Pinpoint the cell where the given text exists, returning its (X, Y) midpoint coordinate. 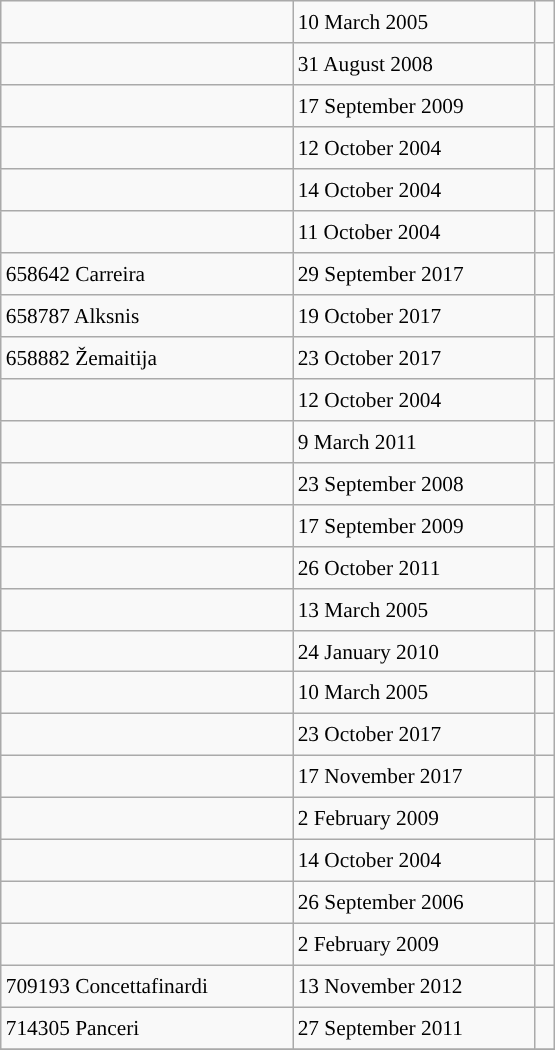
714305 Panceri (147, 1028)
31 August 2008 (414, 64)
13 March 2005 (414, 609)
709193 Concettafinardi (147, 986)
27 September 2011 (414, 1028)
658882 Žemaitija (147, 358)
26 October 2011 (414, 567)
13 November 2012 (414, 986)
23 September 2008 (414, 483)
19 October 2017 (414, 316)
24 January 2010 (414, 651)
658642 Carreira (147, 274)
17 November 2017 (414, 777)
29 September 2017 (414, 274)
658787 Alksnis (147, 316)
11 October 2004 (414, 232)
9 March 2011 (414, 441)
26 September 2006 (414, 903)
